From the cell containing the given text, extract its center point as (x, y) coordinate. 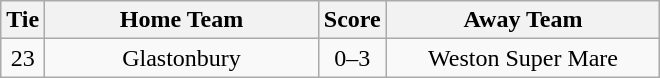
Tie (23, 20)
Score (352, 20)
Away Team (523, 20)
23 (23, 58)
Home Team (182, 20)
0–3 (352, 58)
Weston Super Mare (523, 58)
Glastonbury (182, 58)
